Determine the [X, Y] coordinate at the center of the cell enclosing the given text.  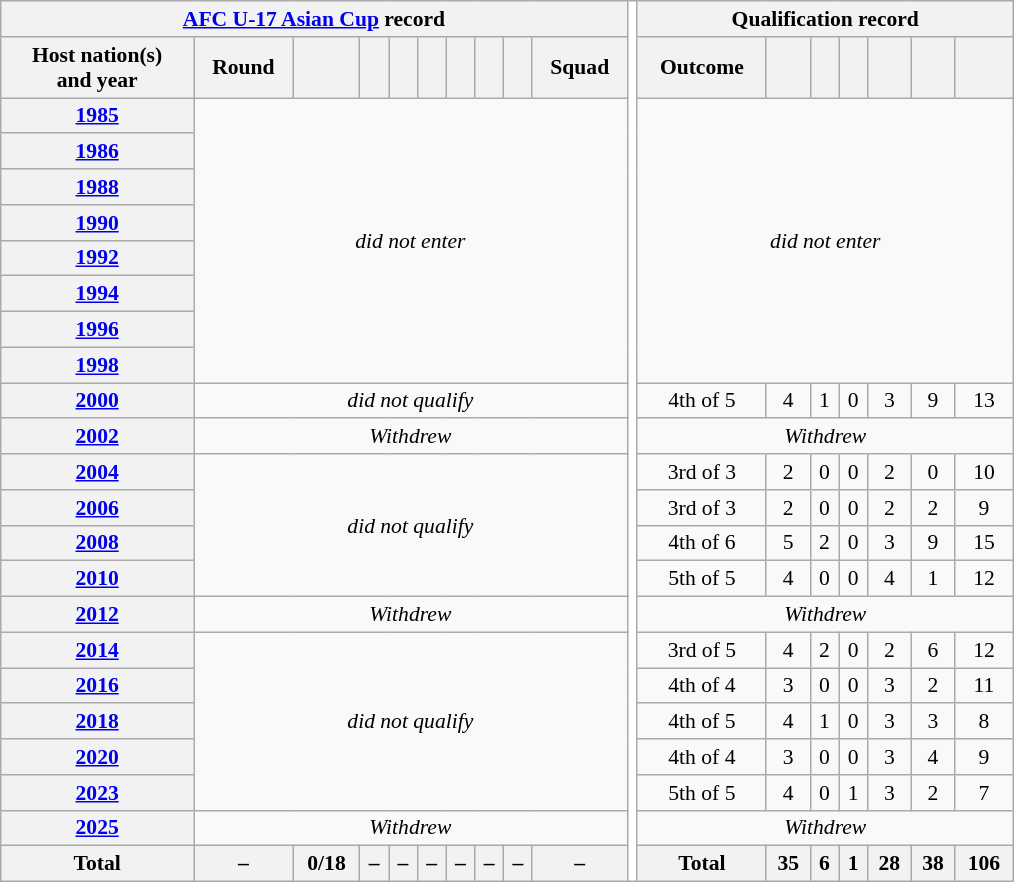
1985 [98, 116]
2010 [98, 579]
Squad [580, 68]
2023 [98, 793]
1986 [98, 152]
8 [984, 722]
2006 [98, 508]
AFC U-17 Asian Cup record [314, 19]
2018 [98, 722]
1996 [98, 330]
4th of 6 [702, 543]
1990 [98, 223]
2016 [98, 686]
2008 [98, 543]
0/18 [326, 864]
5 [788, 543]
106 [984, 864]
7 [984, 793]
10 [984, 472]
2002 [98, 437]
13 [984, 401]
2025 [98, 828]
2020 [98, 757]
2000 [98, 401]
11 [984, 686]
1988 [98, 187]
Host nation(s)and year [98, 68]
1998 [98, 365]
38 [933, 864]
35 [788, 864]
3rd of 5 [702, 650]
2004 [98, 472]
1992 [98, 258]
2014 [98, 650]
2012 [98, 615]
Outcome [702, 68]
Qualification record [825, 19]
1994 [98, 294]
28 [890, 864]
Round [244, 68]
15 [984, 543]
